Search for the cell housing the specified text and yield its (x, y) center coordinate. 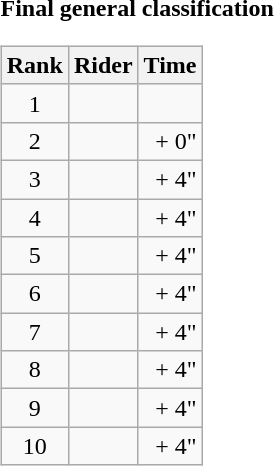
10 (34, 446)
5 (34, 256)
1 (34, 103)
9 (34, 408)
Rank (34, 65)
Rider (103, 65)
7 (34, 332)
6 (34, 294)
8 (34, 370)
2 (34, 141)
Time (170, 65)
+ 0" (170, 141)
4 (34, 217)
3 (34, 179)
